Return the (x, y) coordinate for the center point of the cell that contains the specified text.  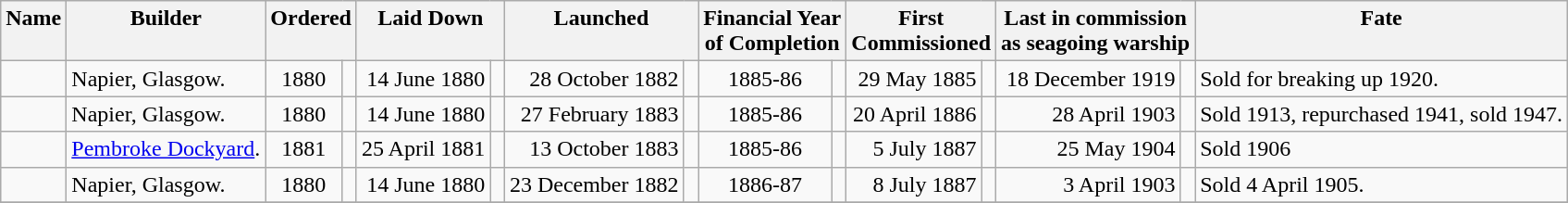
27 February 1883 (594, 114)
3 April 1903 (1089, 184)
5 July 1887 (914, 149)
25 April 1881 (423, 149)
28 April 1903 (1089, 114)
Fate (1382, 32)
29 May 1885 (914, 79)
Sold for breaking up 1920. (1382, 79)
18 December 1919 (1089, 79)
Financial Yearof Completion (772, 32)
Laid Down (430, 32)
8 July 1887 (914, 184)
Builder (167, 32)
Ordered (311, 32)
First Commissioned (921, 32)
Last in commission as seagoing warship (1095, 32)
25 May 1904 (1089, 149)
28 October 1882 (594, 79)
20 April 1886 (914, 114)
1881 (303, 149)
Name (33, 32)
Sold 1913, repurchased 1941, sold 1947. (1382, 114)
23 December 1882 (594, 184)
Launched (601, 32)
Pembroke Dockyard. (167, 149)
Sold 4 April 1905. (1382, 184)
1886-87 (766, 184)
Sold 1906 (1382, 149)
13 October 1883 (594, 149)
